Identify which cell holds the provided text, then report its [X, Y] central coordinate. 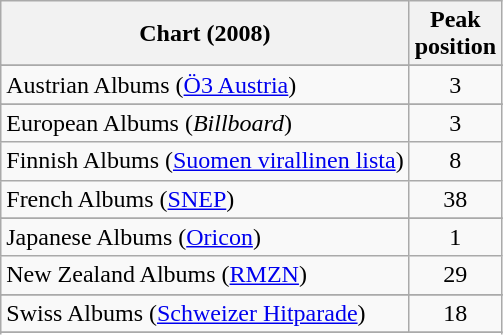
29 [455, 275]
Finnish Albums (Suomen virallinen lista) [205, 161]
Peakposition [455, 34]
European Albums (Billboard) [205, 123]
New Zealand Albums (RMZN) [205, 275]
Japanese Albums (Oricon) [205, 237]
38 [455, 199]
Austrian Albums (Ö3 Austria) [205, 85]
18 [455, 313]
Swiss Albums (Schweizer Hitparade) [205, 313]
1 [455, 237]
8 [455, 161]
Chart (2008) [205, 34]
French Albums (SNEP) [205, 199]
